Return the [X, Y] coordinate for the center point of the cell that contains the specified text.  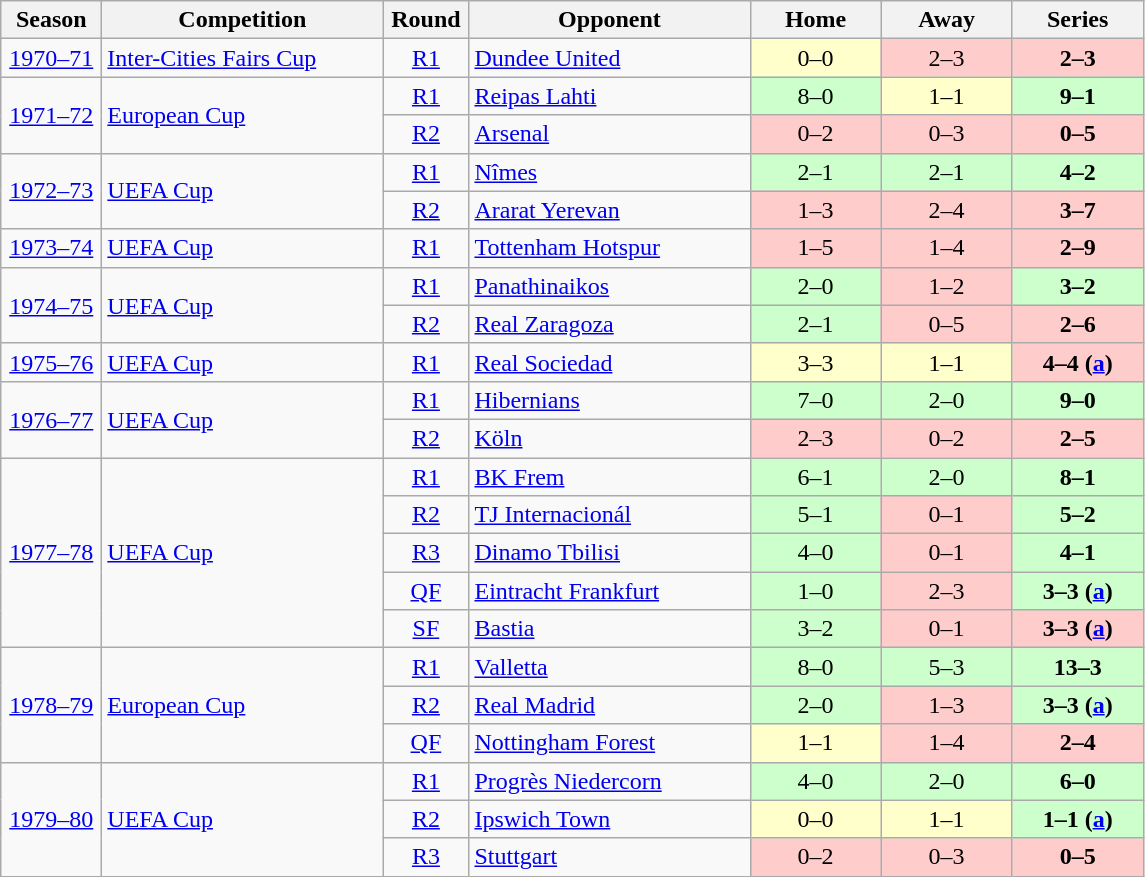
3–7 [1078, 210]
Real Madrid [610, 705]
Round [426, 20]
1974–75 [52, 305]
1–5 [816, 248]
Dinamo Tbilisi [610, 553]
1972–73 [52, 191]
Nîmes [610, 172]
2–9 [1078, 248]
7–0 [816, 400]
1–0 [816, 591]
Ipswich Town [610, 819]
Real Zaragoza [610, 324]
6–0 [1078, 781]
1978–79 [52, 705]
Progrès Niedercorn [610, 781]
Eintracht Frankfurt [610, 591]
Hibernians [610, 400]
Away [946, 20]
Opponent [610, 20]
2–5 [1078, 438]
Arsenal [610, 134]
BK Frem [610, 477]
1–2 [946, 286]
1970–71 [52, 58]
Köln [610, 438]
Stuttgart [610, 857]
Tottenham Hotspur [610, 248]
Nottingham Forest [610, 743]
Bastia [610, 629]
6–1 [816, 477]
Inter-Cities Fairs Cup [242, 58]
4–1 [1078, 553]
2–6 [1078, 324]
Competition [242, 20]
Series [1078, 20]
3–3 [816, 362]
Dundee United [610, 58]
1976–77 [52, 419]
TJ Internacionál [610, 515]
1971–72 [52, 115]
Real Sociedad [610, 362]
13–3 [1078, 667]
1977–78 [52, 553]
Home [816, 20]
Valletta [610, 667]
1975–76 [52, 362]
Season [52, 20]
Panathinaikos [610, 286]
Ararat Yerevan [610, 210]
9–0 [1078, 400]
SF [426, 629]
Reipas Lahti [610, 96]
5–2 [1078, 515]
4–4 (a) [1078, 362]
1973–74 [52, 248]
9–1 [1078, 96]
5–1 [816, 515]
8–1 [1078, 477]
1979–80 [52, 819]
4–2 [1078, 172]
1–1 (a) [1078, 819]
5–3 [946, 667]
